Locate the cell with the specified text and output its [x, y] center coordinate. 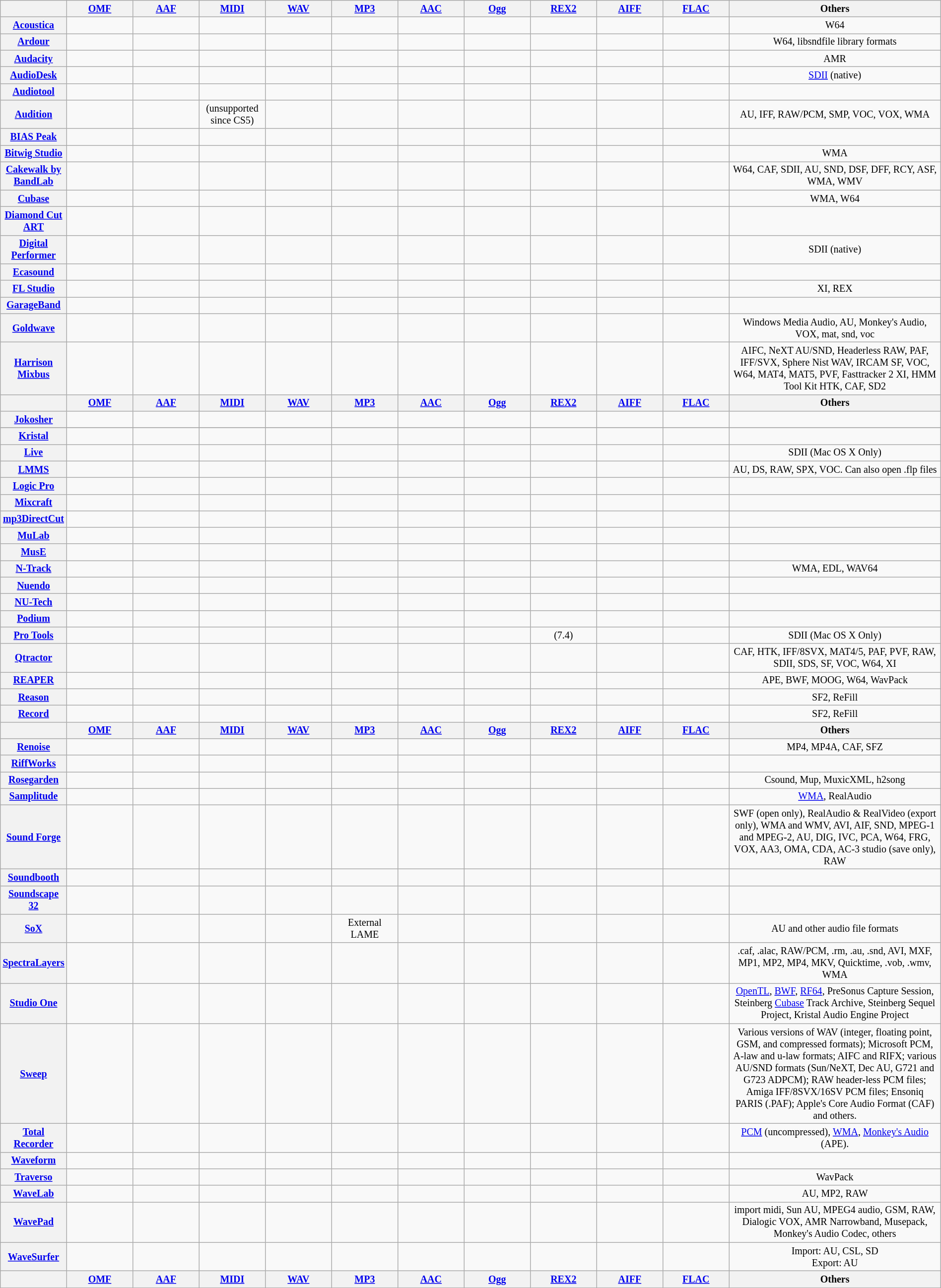
MP4, MP4A, CAF, SFZ [835, 747]
NU-Tech [34, 602]
Kristal [34, 436]
Cubase [34, 198]
Reason [34, 697]
AU and other audio file formats [835, 929]
Renoise [34, 747]
OpenTL, BWF, RF64, PreSonus Capture Session, Steinberg Cubase Track Archive, Steinberg Sequel Project, Kristal Audio Engine Project [835, 1003]
Import: AU, CSL, SD Export: AU [835, 1256]
import midi, Sun AU, MPEG4 audio, GSM, RAW, Dialogic VOX, AMR Narrowband, Musepack, Monkey's Audio Codec, others [835, 1223]
Ardour [34, 42]
Podium [34, 619]
WMA, EDL, WAV64 [835, 569]
mp3DirectCut [34, 519]
Live [34, 452]
Total Recorder [34, 1138]
REAPER [34, 681]
Harrison Mixbus [34, 368]
XI, REX [835, 289]
AIFC, NeXT AU/SND, Headerless RAW, PAF, IFF/SVX, Sphere Nist WAV, IRCAM SF, VOC, W64, MAT4, MAT5, PVF, Fasttracker 2 XI, HMM Tool Kit HTK, CAF, SD2 [835, 368]
WMA, W64 [835, 198]
(7.4) [564, 635]
Logic Pro [34, 486]
Waveform [34, 1161]
Acoustica [34, 26]
Audacity [34, 59]
SpectraLayers [34, 964]
SoX [34, 929]
LMMS [34, 469]
.caf, .alac, RAW/PCM, .rm, .au, .snd, AVI, MXF, MP1, MP2, MP4, MKV, Quicktime, .vob, .wmv, WMA [835, 964]
WaveLab [34, 1194]
Audiotool [34, 91]
Digital Performer [34, 250]
WaveSurfer [34, 1256]
W64 [835, 26]
Jokosher [34, 420]
Soundbooth [34, 877]
Sound Forge [34, 837]
Sweep [34, 1074]
BIAS Peak [34, 137]
Traverso [34, 1177]
AudioDesk [34, 75]
Bitwig Studio [34, 154]
Audition [34, 114]
Diamond Cut ART [34, 221]
MusE [34, 553]
Cakewalk by BandLab [34, 176]
CAF, HTK, IFF/8SVX, MAT4/5, PAF, PVF, RAW, SDII, SDS, SF, VOC, W64, XI [835, 658]
AMR [835, 59]
WMA, RealAudio [835, 797]
W64, CAF, SDII, AU, SND, DSF, DFF, RCY, ASF, WMA, WMV [835, 176]
Csound, Mup, MuxicXML, h2song [835, 780]
GarageBand [34, 306]
WMA [835, 154]
AU, DS, RAW, SPX, VOC. Can also open .flp files [835, 469]
Samplitude [34, 797]
PCM (uncompressed), WMA, Monkey's Audio (APE). [835, 1138]
Pro Tools [34, 635]
Rosegarden [34, 780]
FL Studio [34, 289]
WavePad [34, 1223]
Windows Media Audio, AU, Monkey's Audio, VOX, mat, snd, voc [835, 328]
RiffWorks [34, 763]
External LAME [364, 929]
MuLab [34, 536]
Studio One [34, 1003]
APE, BWF, MOOG, W64, WavPack [835, 681]
Ecasound [34, 272]
N-Track [34, 569]
(unsupported since CS5) [232, 114]
W64, libsndfile library formats [835, 42]
AU, MP2, RAW [835, 1194]
Nuendo [34, 585]
Mixcraft [34, 502]
Qtractor [34, 658]
Record [34, 713]
Soundscape 32 [34, 900]
WavPack [835, 1177]
Goldwave [34, 328]
AU, IFF, RAW/PCM, SMP, VOC, VOX, WMA [835, 114]
